For the text-containing cell, return its midpoint in [X, Y] coordinate format. 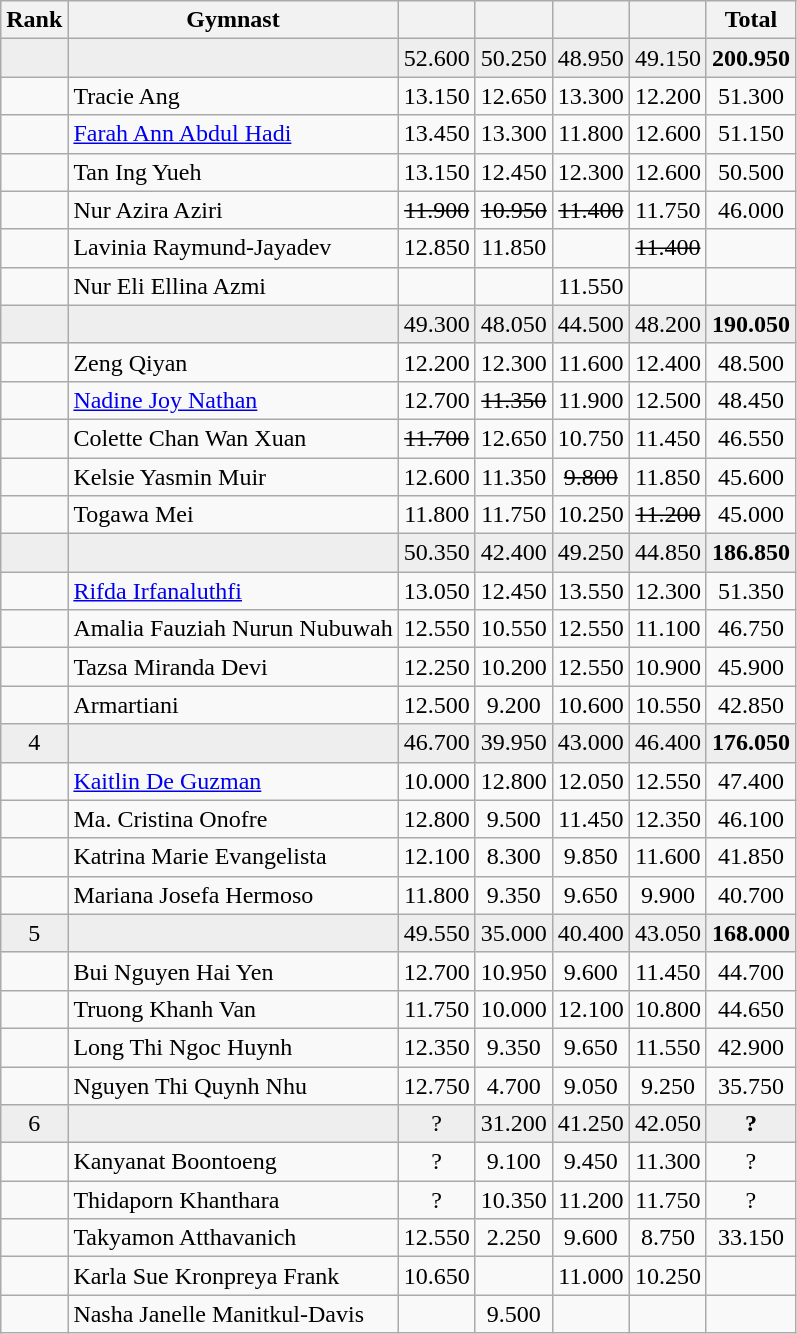
35.000 [514, 933]
9.850 [590, 857]
12.750 [436, 1085]
50.250 [514, 58]
43.050 [668, 933]
40.700 [750, 895]
8.750 [668, 1238]
46.700 [436, 743]
48.500 [750, 362]
10.650 [436, 1276]
9.450 [590, 1162]
43.000 [590, 743]
Kanyanat Boontoeng [233, 1162]
11.100 [668, 629]
Thidaporn Khanthara [233, 1200]
Nadine Joy Nathan [233, 400]
9.800 [590, 477]
Karla Sue Kronpreya Frank [233, 1276]
13.050 [436, 591]
5 [34, 933]
44.700 [750, 971]
10.750 [590, 438]
Nur Azira Aziri [233, 210]
Tazsa Miranda Devi [233, 667]
Katrina Marie Evangelista [233, 857]
Long Thi Ngoc Huynh [233, 1047]
47.400 [750, 781]
Tracie Ang [233, 96]
10.900 [668, 667]
Amalia Fauziah Nurun Nubuwah [233, 629]
48.450 [750, 400]
52.600 [436, 58]
11.700 [436, 438]
2.250 [514, 1238]
186.850 [750, 553]
Armartiani [233, 705]
176.050 [750, 743]
12.850 [436, 248]
12.050 [590, 781]
Zeng Qiyan [233, 362]
Colette Chan Wan Xuan [233, 438]
45.000 [750, 515]
51.350 [750, 591]
Farah Ann Abdul Hadi [233, 134]
190.050 [750, 324]
9.250 [668, 1085]
44.500 [590, 324]
46.100 [750, 819]
50.500 [750, 172]
10.200 [514, 667]
10.350 [514, 1200]
49.150 [668, 58]
Total [750, 20]
200.950 [750, 58]
33.150 [750, 1238]
48.050 [514, 324]
41.250 [590, 1124]
49.250 [590, 553]
4.700 [514, 1085]
49.550 [436, 933]
10.600 [590, 705]
Tan Ing Yueh [233, 172]
50.350 [436, 553]
8.300 [514, 857]
31.200 [514, 1124]
9.200 [514, 705]
9.100 [514, 1162]
39.950 [514, 743]
44.650 [750, 1009]
11.000 [590, 1276]
Gymnast [233, 20]
46.550 [750, 438]
12.400 [668, 362]
42.900 [750, 1047]
Kelsie Yasmin Muir [233, 477]
42.050 [668, 1124]
51.150 [750, 134]
40.400 [590, 933]
42.400 [514, 553]
Bui Nguyen Hai Yen [233, 971]
9.900 [668, 895]
Kaitlin De Guzman [233, 781]
Ma. Cristina Onofre [233, 819]
46.400 [668, 743]
6 [34, 1124]
168.000 [750, 933]
9.050 [590, 1085]
Takyamon Atthavanich [233, 1238]
49.300 [436, 324]
13.550 [590, 591]
42.850 [750, 705]
Lavinia Raymund-Jayadev [233, 248]
13.450 [436, 134]
41.850 [750, 857]
Rifda Irfanaluthfi [233, 591]
46.000 [750, 210]
Rank [34, 20]
12.250 [436, 667]
Nguyen Thi Quynh Nhu [233, 1085]
48.200 [668, 324]
Truong Khanh Van [233, 1009]
Mariana Josefa Hermoso [233, 895]
35.750 [750, 1085]
51.300 [750, 96]
45.900 [750, 667]
Nur Eli Ellina Azmi [233, 286]
45.600 [750, 477]
Nasha Janelle Manitkul-Davis [233, 1314]
48.950 [590, 58]
46.750 [750, 629]
4 [34, 743]
10.800 [668, 1009]
Togawa Mei [233, 515]
44.850 [668, 553]
11.300 [668, 1162]
